From the cell containing the given text, extract its center point as (x, y) coordinate. 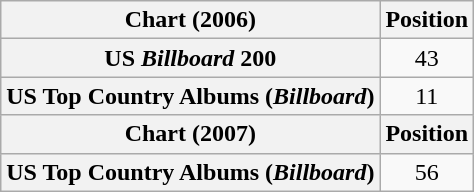
56 (427, 172)
Chart (2007) (190, 134)
US Billboard 200 (190, 58)
43 (427, 58)
Chart (2006) (190, 20)
11 (427, 96)
